Return the (x, y) coordinate for the center point of the cell that contains the specified text.  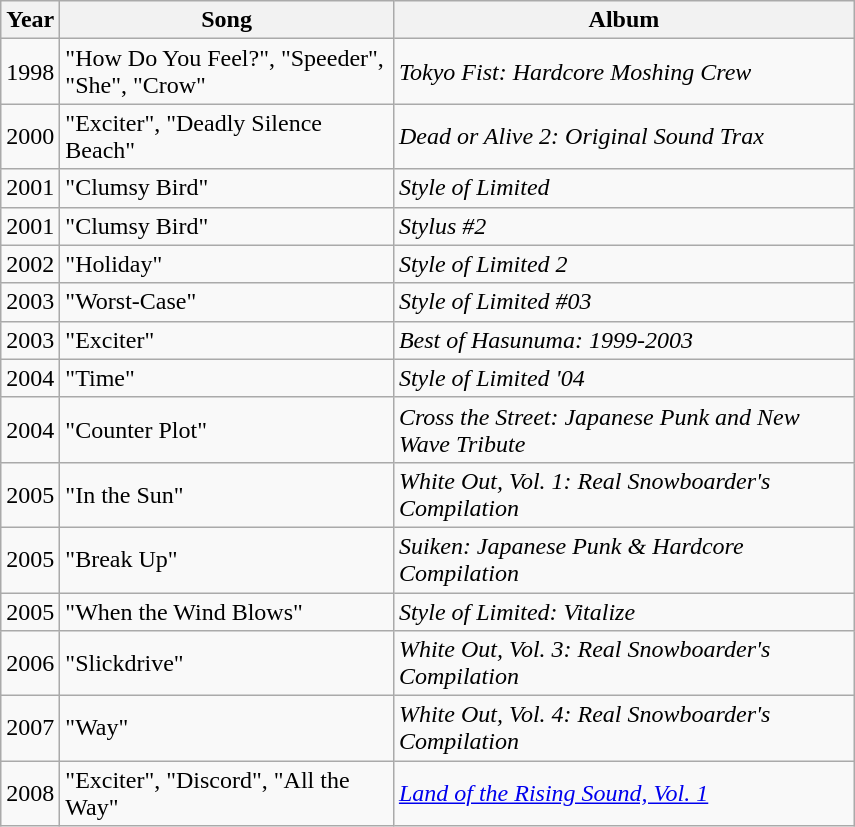
White Out, Vol. 1: Real Snowboarder's Compilation (624, 494)
2008 (30, 794)
White Out, Vol. 4: Real Snowboarder's Compilation (624, 728)
Style of Limited '04 (624, 378)
Album (624, 20)
White Out, Vol. 3: Real Snowboarder's Compilation (624, 664)
"Exciter", "Deadly Silence Beach" (227, 136)
"Exciter", "Discord", "All the Way" (227, 794)
Style of Limited: Vitalize (624, 611)
"Time" (227, 378)
2006 (30, 664)
"Way" (227, 728)
"In the Sun" (227, 494)
Dead or Alive 2: Original Sound Trax (624, 136)
Suiken: Japanese Punk & Hardcore Compilation (624, 560)
"Worst-Case" (227, 302)
"Break Up" (227, 560)
Land of the Rising Sound, Vol. 1 (624, 794)
Song (227, 20)
"How Do You Feel?", "Speeder", "She", "Crow" (227, 72)
Tokyo Fist: Hardcore Moshing Crew (624, 72)
Style of Limited 2 (624, 264)
"Slickdrive" (227, 664)
"Exciter" (227, 340)
2000 (30, 136)
Cross the Street: Japanese Punk and New Wave Tribute (624, 430)
"Holiday" (227, 264)
2007 (30, 728)
"Counter Plot" (227, 430)
Style of Limited (624, 188)
2002 (30, 264)
Style of Limited #03 (624, 302)
Year (30, 20)
1998 (30, 72)
Best of Hasunuma: 1999-2003 (624, 340)
"When the Wind Blows" (227, 611)
Stylus #2 (624, 226)
